Locate the cell with the specified text and output its (X, Y) center coordinate. 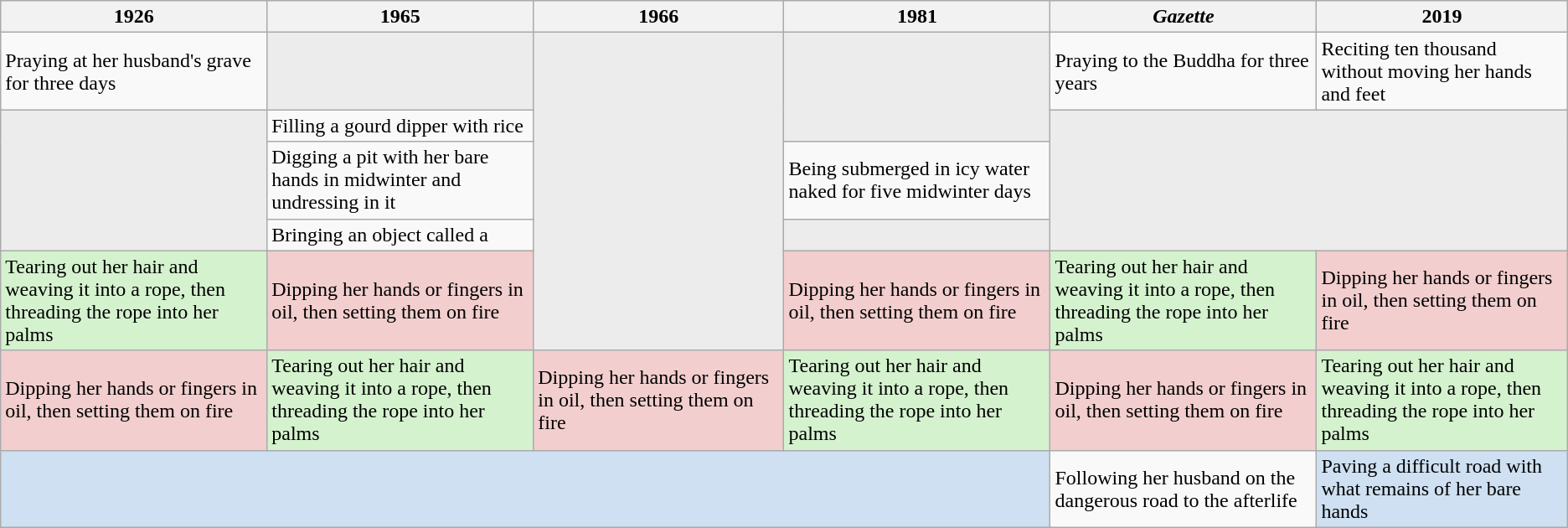
Digging a pit with her bare hands in midwinter and undressing in it (400, 180)
Following her husband on the dangerous road to the afterlife (1184, 489)
1966 (658, 17)
Praying to the Buddha for three years (1184, 71)
Gazette (1184, 17)
Being submerged in icy water naked for five midwinter days (917, 180)
Paving a difficult road with what remains of her bare hands (1442, 489)
2019 (1442, 17)
Reciting ten thousand without moving her hands and feet (1442, 71)
1981 (917, 17)
Filling a gourd dipper with rice (400, 126)
1926 (134, 17)
1965 (400, 17)
Bringing an object called a (400, 235)
Praying at her husband's grave for three days (134, 71)
